Return the (x, y) coordinate for the center point of the cell that contains the specified text.  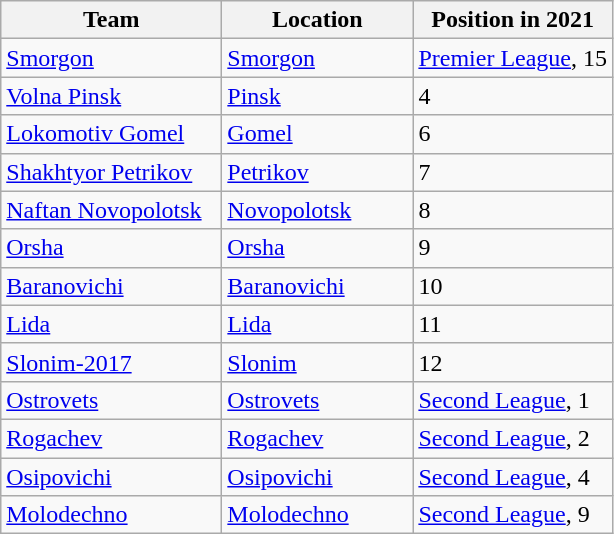
Slonim-2017 (112, 362)
Second League, 1 (513, 400)
Gomel (318, 134)
Position in 2021 (513, 20)
Pinsk (318, 96)
12 (513, 362)
Lokomotiv Gomel (112, 134)
10 (513, 286)
Volna Pinsk (112, 96)
4 (513, 96)
Second League, 2 (513, 438)
6 (513, 134)
7 (513, 172)
Petrikov (318, 172)
Location (318, 20)
Naftan Novopolotsk (112, 210)
Slonim (318, 362)
Second League, 4 (513, 477)
Shakhtyor Petrikov (112, 172)
Novopolotsk (318, 210)
9 (513, 248)
Second League, 9 (513, 515)
11 (513, 324)
Team (112, 20)
Premier League, 15 (513, 58)
8 (513, 210)
